Find where the given text appears and provide that cell's center as [x, y] coordinate. 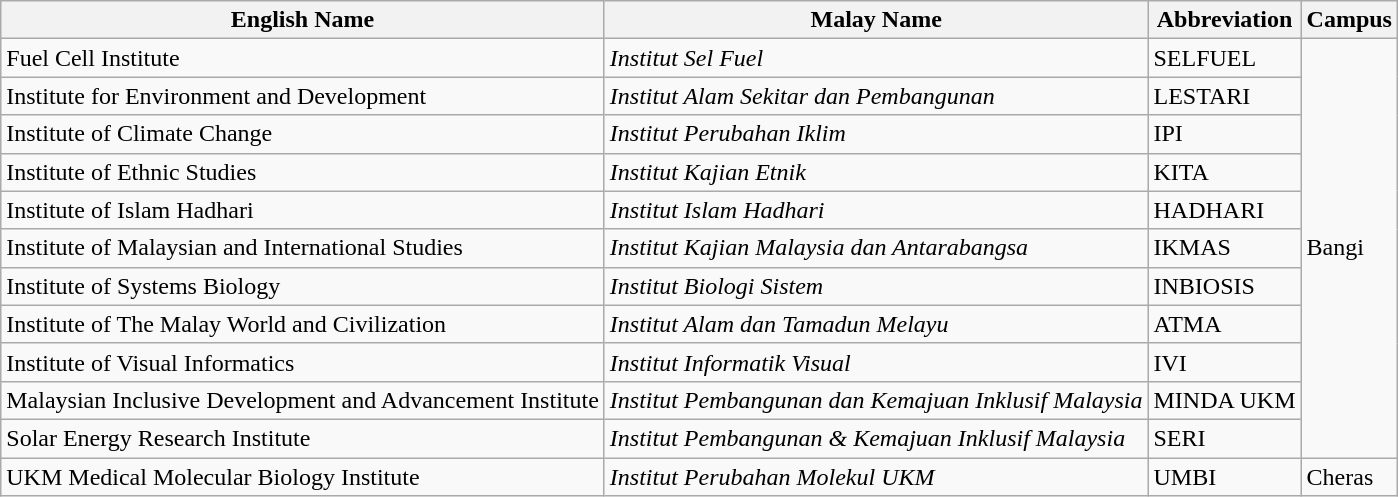
Campus [1349, 20]
IKMAS [1224, 248]
Institut Kajian Malaysia dan Antarabangsa [876, 248]
ATMA [1224, 324]
Malaysian Inclusive Development and Advancement Institute [303, 400]
Cheras [1349, 477]
KITA [1224, 172]
LESTARI [1224, 96]
Institute of The Malay World and Civilization [303, 324]
Abbreviation [1224, 20]
Institut Perubahan Iklim [876, 134]
MINDA UKM [1224, 400]
IVI [1224, 362]
Bangi [1349, 248]
Institute of Systems Biology [303, 286]
Institut Biologi Sistem [876, 286]
Institut Sel Fuel [876, 58]
Institut Alam Sekitar dan Pembangunan [876, 96]
Institut Pembangunan & Kemajuan Inklusif Malaysia [876, 438]
Institute of Visual Informatics [303, 362]
Institut Informatik Visual [876, 362]
Institut Islam Hadhari [876, 210]
SELFUEL [1224, 58]
UMBI [1224, 477]
Institut Pembangunan dan Kemajuan Inklusif Malaysia [876, 400]
IPI [1224, 134]
HADHARI [1224, 210]
UKM Medical Molecular Biology Institute [303, 477]
Malay Name [876, 20]
Institute of Ethnic Studies [303, 172]
Institute of Climate Change [303, 134]
Institute for Environment and Development [303, 96]
Fuel Cell Institute [303, 58]
Institute of Malaysian and International Studies [303, 248]
Institut Kajian Etnik [876, 172]
SERI [1224, 438]
Institute of Islam Hadhari [303, 210]
INBIOSIS [1224, 286]
Institut Alam dan Tamadun Melayu [876, 324]
English Name [303, 20]
Institut Perubahan Molekul UKM [876, 477]
Solar Energy Research Institute [303, 438]
